Provide the [x, y] coordinate of the cell's center where the given text is located.  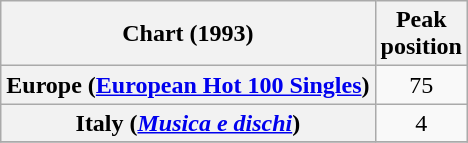
Europe (European Hot 100 Singles) [188, 85]
Italy (Musica e dischi) [188, 123]
75 [421, 85]
Peakposition [421, 34]
4 [421, 123]
Chart (1993) [188, 34]
